Identify which cell holds the provided text, then report its (X, Y) central coordinate. 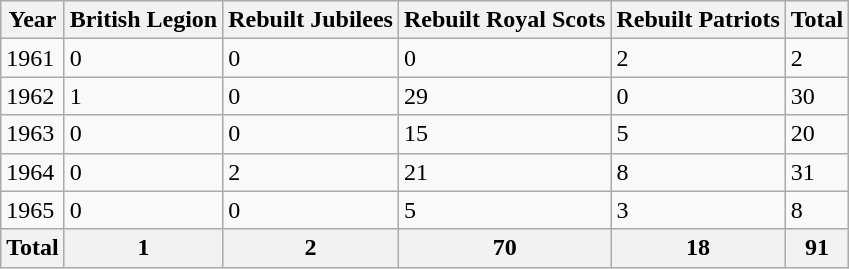
70 (504, 248)
3 (698, 210)
29 (504, 96)
Rebuilt Royal Scots (504, 20)
1965 (33, 210)
British Legion (143, 20)
Year (33, 20)
15 (504, 134)
31 (817, 172)
1963 (33, 134)
Rebuilt Patriots (698, 20)
Rebuilt Jubilees (311, 20)
1961 (33, 58)
1964 (33, 172)
91 (817, 248)
1962 (33, 96)
30 (817, 96)
20 (817, 134)
21 (504, 172)
18 (698, 248)
